Determine the (x, y) coordinate at the center of the cell enclosing the given text.  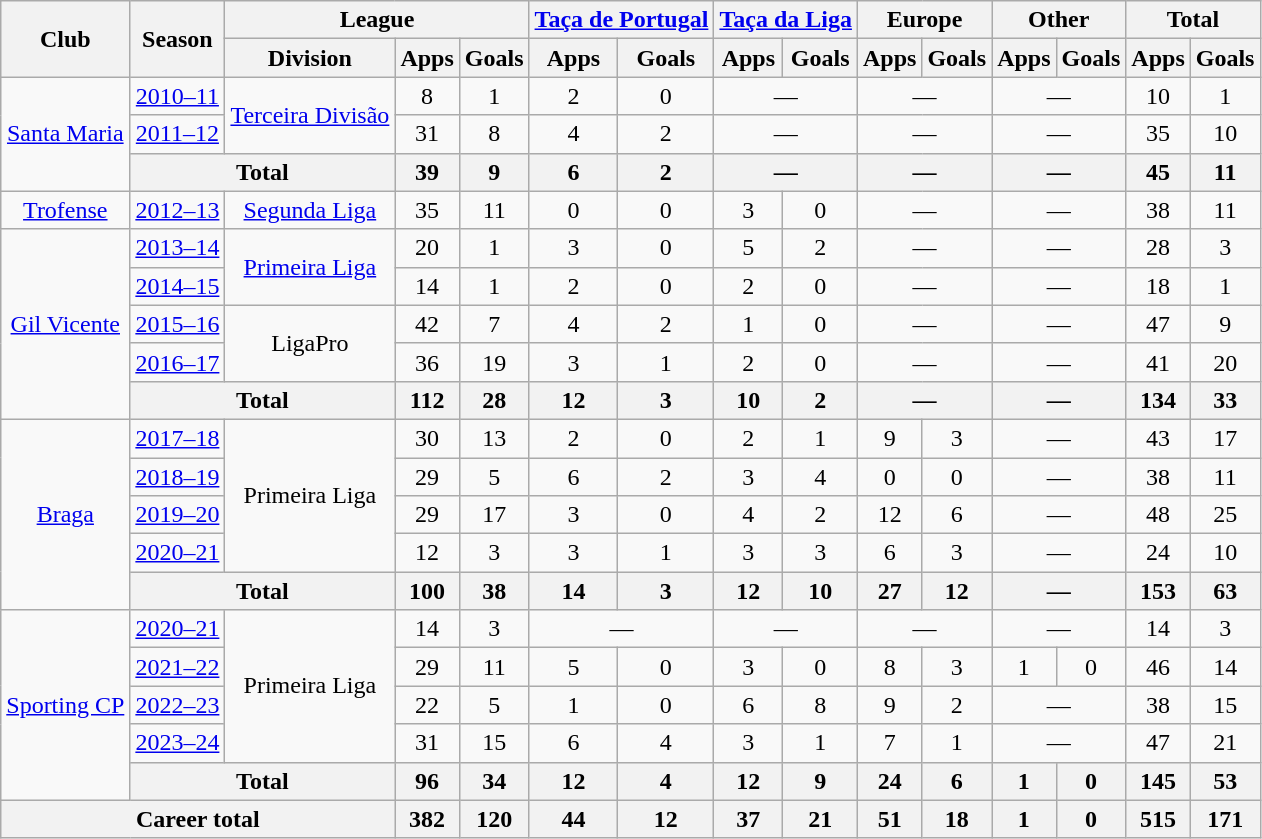
Santa Maria (66, 134)
515 (1158, 819)
2022–23 (178, 705)
39 (427, 172)
43 (1158, 438)
22 (427, 705)
112 (427, 400)
2011–12 (178, 134)
33 (1225, 400)
2012–13 (178, 210)
46 (1158, 667)
LigaPro (310, 343)
2018–19 (178, 477)
Terceira Divisão (310, 115)
45 (1158, 172)
2023–24 (178, 743)
13 (494, 438)
Season (178, 39)
134 (1158, 400)
Sporting CP (66, 705)
League (377, 20)
100 (427, 591)
2016–17 (178, 362)
2021–22 (178, 667)
2017–18 (178, 438)
Segunda Liga (310, 210)
2013–14 (178, 248)
Club (66, 39)
Division (310, 58)
171 (1225, 819)
42 (427, 324)
19 (494, 362)
63 (1225, 591)
Trofense (66, 210)
36 (427, 362)
2014–15 (178, 286)
Taça da Liga (786, 20)
2010–11 (178, 96)
Europe (924, 20)
48 (1158, 515)
Gil Vicente (66, 324)
96 (427, 781)
44 (574, 819)
153 (1158, 591)
120 (494, 819)
145 (1158, 781)
25 (1225, 515)
2019–20 (178, 515)
37 (748, 819)
34 (494, 781)
53 (1225, 781)
Braga (66, 514)
2015–16 (178, 324)
382 (427, 819)
41 (1158, 362)
51 (889, 819)
Taça de Portugal (622, 20)
Career total (198, 819)
Other (1059, 20)
30 (427, 438)
27 (889, 591)
